Return the (x, y) coordinate for the center point of the cell that contains the specified text.  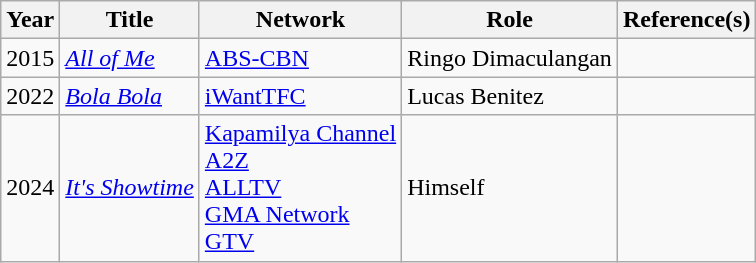
2022 (30, 96)
2015 (30, 58)
It's Showtime (130, 188)
Bola Bola (130, 96)
All of Me (130, 58)
Lucas Benitez (510, 96)
2024 (30, 188)
Year (30, 20)
Ringo Dimaculangan (510, 58)
Network (300, 20)
Title (130, 20)
ABS-CBN (300, 58)
Kapamilya Channel A2Z ALLTV GMA Network GTV (300, 188)
Himself (510, 188)
Role (510, 20)
Reference(s) (686, 20)
iWantTFC (300, 96)
